Determine the [x, y] coordinate at the center of the cell enclosing the given text.  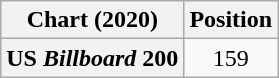
US Billboard 200 [92, 58]
Chart (2020) [92, 20]
Position [231, 20]
159 [231, 58]
